Pinpoint the cell where the given text exists, returning its (x, y) midpoint coordinate. 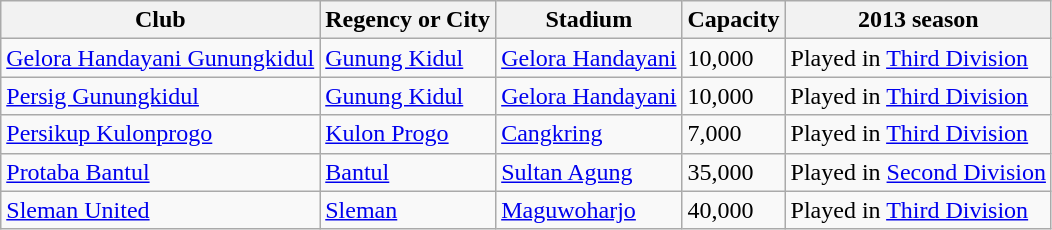
Stadium (589, 20)
Played in Second Division (918, 172)
Protaba Bantul (160, 172)
40,000 (734, 210)
Sleman United (160, 210)
Gelora Handayani Gunungkidul (160, 58)
Kulon Progo (408, 134)
Sleman (408, 210)
Sultan Agung (589, 172)
Persikup Kulonprogo (160, 134)
Club (160, 20)
Regency or City (408, 20)
Maguwoharjo (589, 210)
35,000 (734, 172)
7,000 (734, 134)
2013 season (918, 20)
Bantul (408, 172)
Capacity (734, 20)
Persig Gunungkidul (160, 96)
Cangkring (589, 134)
